Capture the cell that displays the provided text and extract its [x, y] central coordinate. 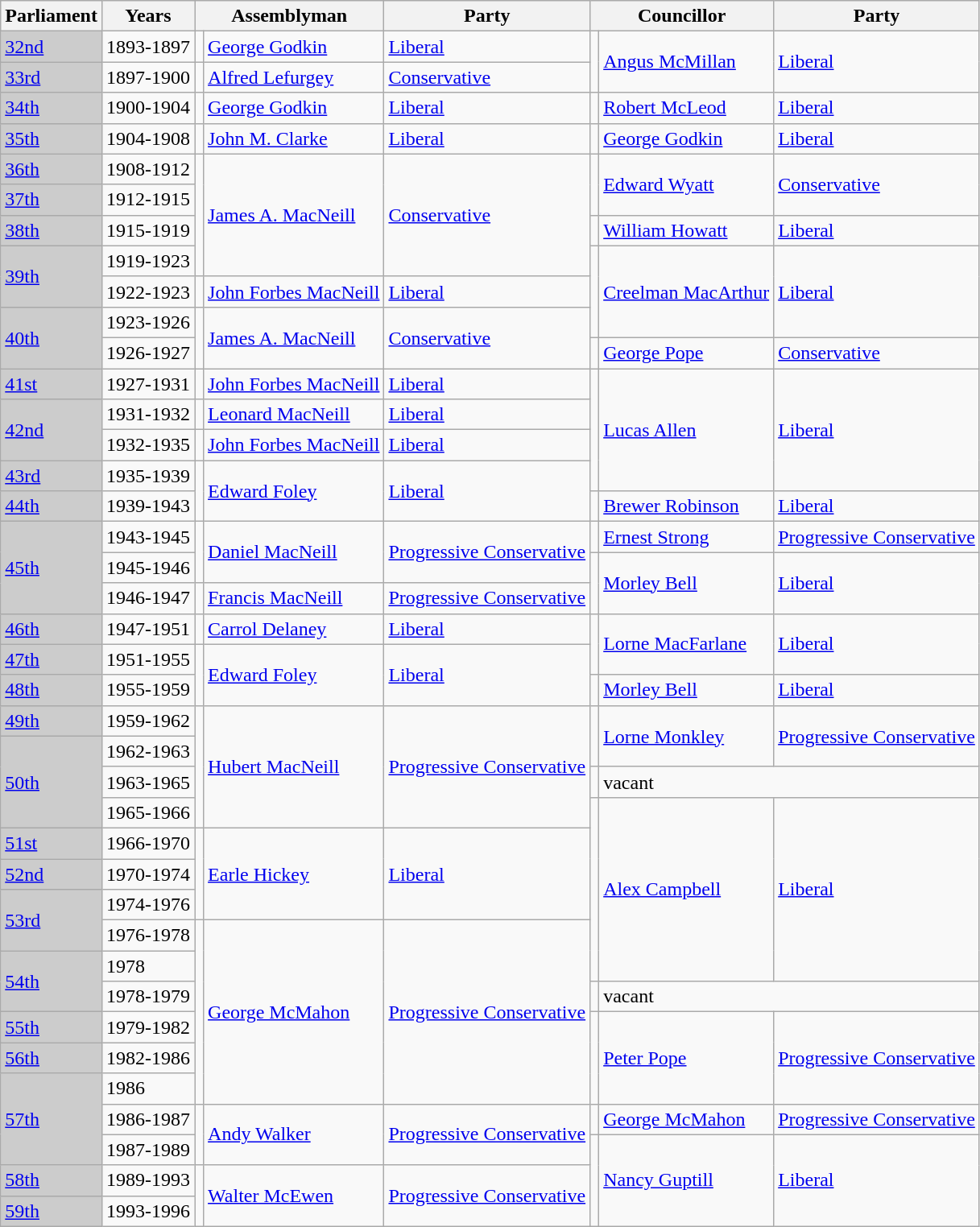
1955-1959 [148, 690]
Lorne MacFarlane [686, 644]
34th [52, 108]
1919-1923 [148, 261]
Andy Walker [294, 1134]
1947-1951 [148, 629]
1932-1935 [148, 445]
41st [52, 384]
35th [52, 138]
Peter Pope [686, 1058]
38th [52, 230]
1987-1989 [148, 1150]
1966-1970 [148, 843]
1908-1912 [148, 169]
Lorne Monkley [686, 736]
57th [52, 1119]
Francis MacNeill [294, 598]
1989-1993 [148, 1180]
1982-1986 [148, 1058]
Alfred Lefurgey [294, 77]
William Howatt [686, 230]
1965-1966 [148, 812]
1897-1900 [148, 77]
59th [52, 1211]
Nancy Guptill [686, 1180]
Hubert MacNeill [294, 766]
Edward Wyatt [686, 184]
45th [52, 568]
1922-1923 [148, 291]
43rd [52, 476]
1979-1982 [148, 1027]
50th [52, 782]
Lucas Allen [686, 430]
33rd [52, 77]
Robert McLeod [686, 108]
37th [52, 200]
1939-1943 [148, 506]
Angus McMillan [686, 62]
1912-1915 [148, 200]
Carrol Delaney [294, 629]
Years [148, 16]
42nd [52, 430]
48th [52, 690]
1943-1945 [148, 537]
Daniel MacNeill [294, 552]
53rd [52, 920]
46th [52, 629]
49th [52, 721]
1926-1927 [148, 353]
Councillor [682, 16]
1962-1963 [148, 751]
52nd [52, 874]
1978 [148, 966]
56th [52, 1058]
Walter McEwen [294, 1196]
32nd [52, 47]
1970-1974 [148, 874]
1959-1962 [148, 721]
Parliament [52, 16]
54th [52, 981]
1946-1947 [148, 598]
1951-1955 [148, 659]
Assemblyman [290, 16]
Alex Campbell [686, 889]
1993-1996 [148, 1211]
1904-1908 [148, 138]
55th [52, 1027]
40th [52, 337]
John M. Clarke [294, 138]
Leonard MacNeill [294, 415]
Earle Hickey [294, 874]
1986-1987 [148, 1119]
1978-1979 [148, 997]
1935-1939 [148, 476]
1931-1932 [148, 415]
Ernest Strong [686, 537]
1986 [148, 1089]
1893-1897 [148, 47]
George Pope [686, 353]
1915-1919 [148, 230]
58th [52, 1180]
51st [52, 843]
36th [52, 169]
1900-1904 [148, 108]
39th [52, 276]
1945-1946 [148, 568]
Brewer Robinson [686, 506]
1963-1965 [148, 782]
47th [52, 659]
1974-1976 [148, 905]
1927-1931 [148, 384]
Creelman MacArthur [686, 291]
1976-1978 [148, 936]
1923-1926 [148, 322]
44th [52, 506]
